For the text-containing cell, return its midpoint in [x, y] coordinate format. 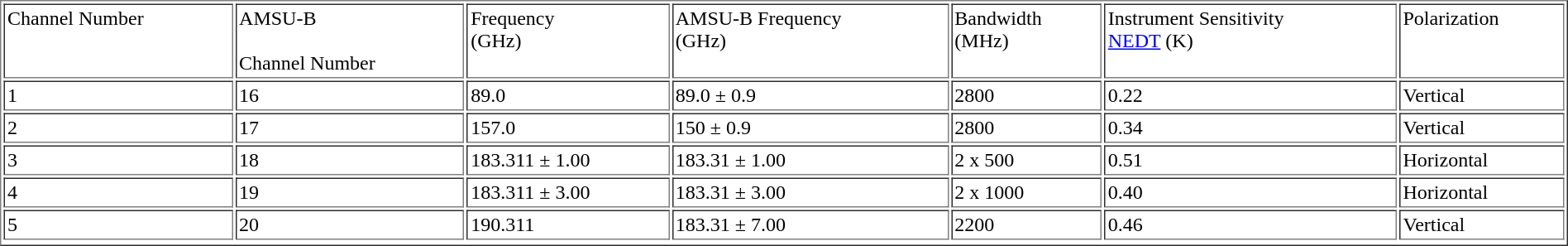
183.311 ± 1.00 [569, 161]
2 x 1000 [1026, 192]
2 [117, 128]
1 [117, 96]
16 [351, 96]
Instrument Sensitivity NEDT (K) [1250, 41]
2 x 500 [1026, 161]
183.31 ± 3.00 [810, 192]
4 [117, 192]
150 ± 0.9 [810, 128]
Frequency (GHz) [569, 41]
Polarization [1482, 41]
AMSU-BChannel Number [351, 41]
183.311 ± 3.00 [569, 192]
89.0 [569, 96]
0.51 [1250, 161]
0.34 [1250, 128]
19 [351, 192]
89.0 ± 0.9 [810, 96]
Channel Number [117, 41]
157.0 [569, 128]
Bandwidth (MHz) [1026, 41]
183.31 ± 1.00 [810, 161]
0.46 [1250, 225]
AMSU-B Frequency (GHz) [810, 41]
0.22 [1250, 96]
18 [351, 161]
20 [351, 225]
2200 [1026, 225]
0.40 [1250, 192]
17 [351, 128]
183.31 ± 7.00 [810, 225]
190.311 [569, 225]
3 [117, 161]
5 [117, 225]
